For the text-containing cell, return its midpoint in [X, Y] coordinate format. 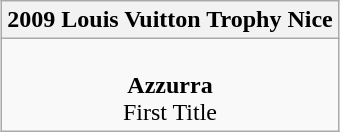
2009 Louis Vuitton Trophy Nice [170, 20]
AzzurraFirst Title [170, 85]
